Determine the [x, y] coordinate at the center of the cell enclosing the given text.  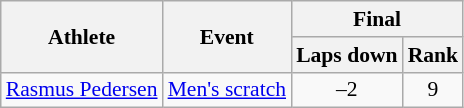
Rasmus Pedersen [82, 90]
9 [434, 90]
–2 [347, 90]
Rank [434, 55]
Laps down [347, 55]
Final [377, 19]
Event [228, 36]
Athlete [82, 36]
Men's scratch [228, 90]
